Search for the cell housing the specified text and yield its (X, Y) center coordinate. 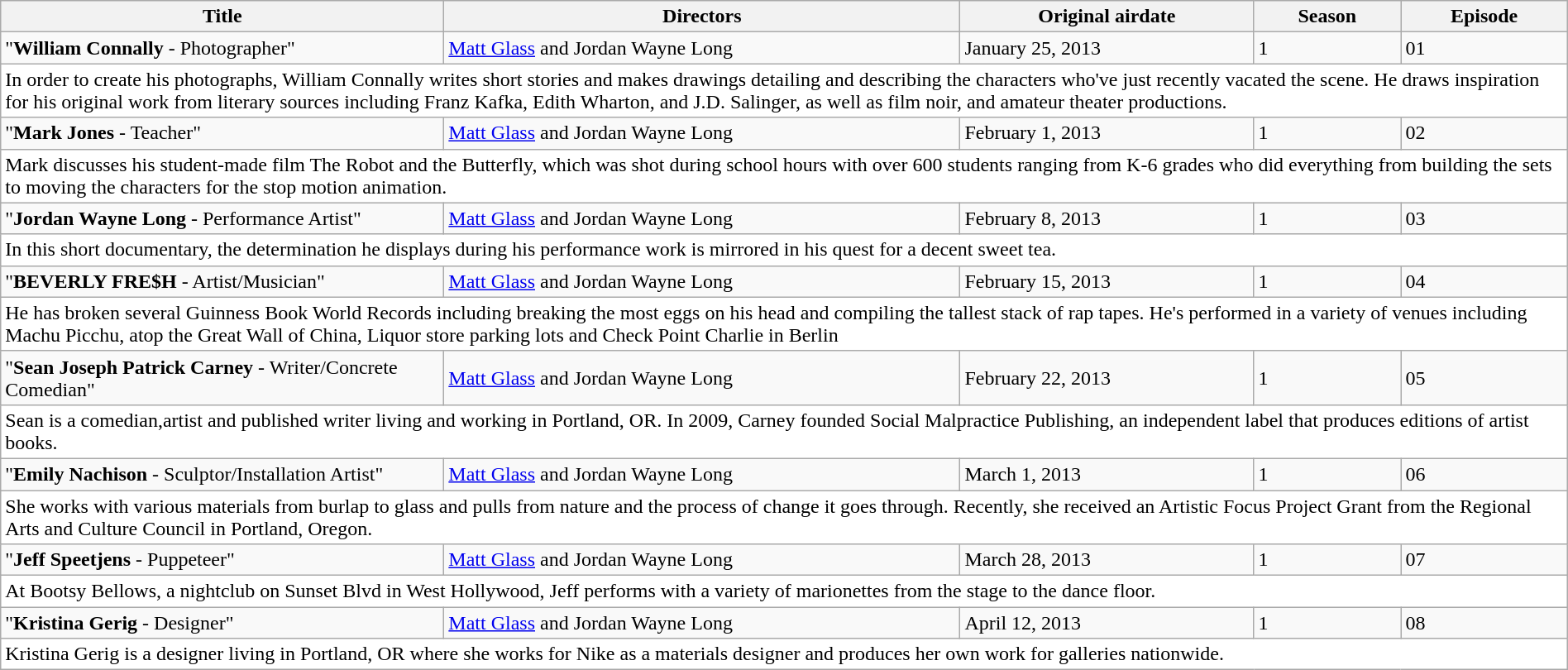
"BEVERLY FRE$H - Artist/Musician" (222, 281)
Title (222, 17)
Season (1327, 17)
"Sean Joseph Patrick Carney - Writer/Concrete Comedian" (222, 377)
Episode (1484, 17)
February 15, 2013 (1107, 281)
"Jeff Speetjens - Puppeteer" (222, 560)
"Emily Nachison - Sculptor/Installation Artist" (222, 474)
04 (1484, 281)
08 (1484, 623)
05 (1484, 377)
"Kristina Gerig - Designer" (222, 623)
03 (1484, 218)
01 (1484, 48)
At Bootsy Bellows, a nightclub on Sunset Blvd in West Hollywood, Jeff performs with a variety of marionettes from the stage to the dance floor. (784, 591)
Directors (702, 17)
February 1, 2013 (1107, 133)
February 22, 2013 (1107, 377)
March 1, 2013 (1107, 474)
Original airdate (1107, 17)
January 25, 2013 (1107, 48)
"William Connally - Photographer" (222, 48)
"Jordan Wayne Long - Performance Artist" (222, 218)
"Mark Jones - Teacher" (222, 133)
In this short documentary, the determination he displays during his performance work is mirrored in his quest for a decent sweet tea. (784, 250)
07 (1484, 560)
April 12, 2013 (1107, 623)
March 28, 2013 (1107, 560)
February 8, 2013 (1107, 218)
02 (1484, 133)
06 (1484, 474)
